Provide the [x, y] coordinate of the cell's center where the given text is located.  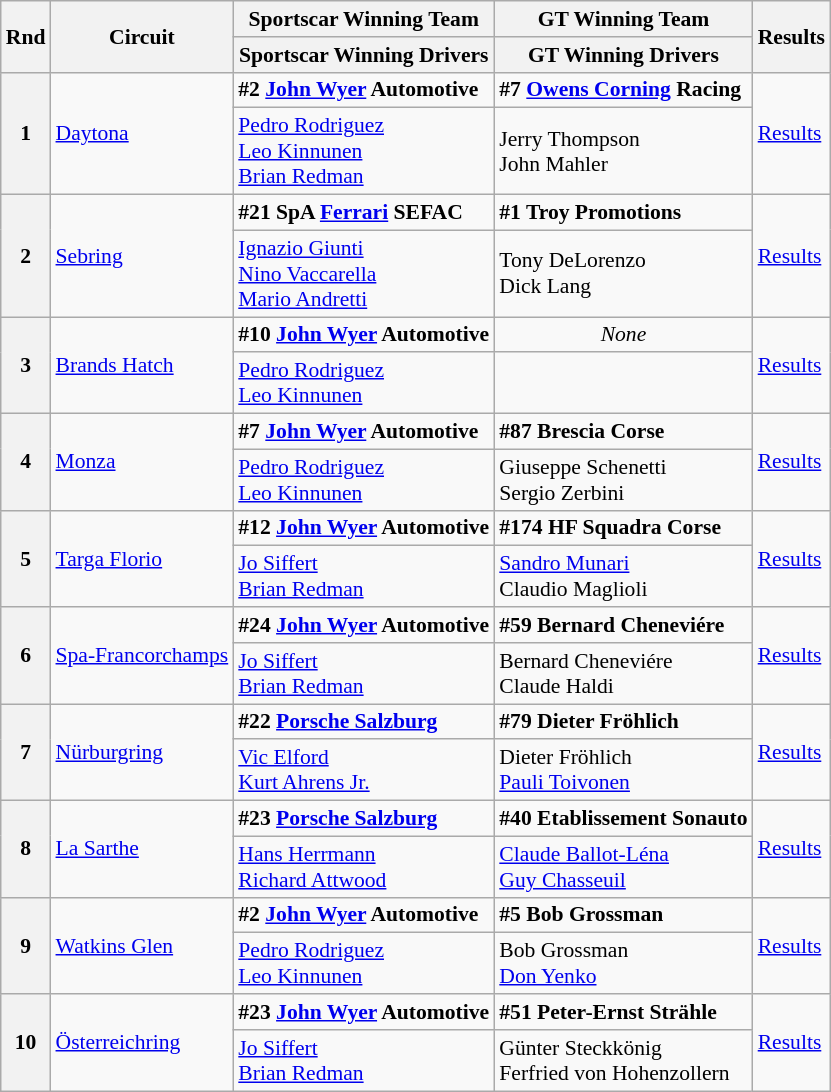
#22 Porsche Salzburg [364, 722]
Nürburgring [142, 752]
Watkins Glen [142, 946]
Vic Elford Kurt Ahrens Jr. [364, 770]
Hans Herrmann Richard Attwood [364, 866]
6 [26, 656]
#24 John Wyer Automotive [364, 625]
10 [26, 1042]
GT Winning Drivers [623, 55]
Daytona [142, 133]
#87 Brescia Corse [623, 432]
Jerry Thompson John Mahler [623, 152]
9 [26, 946]
Giuseppe Schenetti Sergio Zerbini [623, 480]
Ignazio Giunti Nino Vaccarella Mario Andretti [364, 274]
Brands Hatch [142, 366]
GT Winning Team [623, 19]
1 [26, 133]
#79 Dieter Fröhlich [623, 722]
Sandro Munari Claudio Maglioli [623, 576]
#21 SpA Ferrari SEFAC [364, 213]
#7 Owens Corning Racing [623, 90]
Sportscar Winning Drivers [364, 55]
2 [26, 256]
#1 Troy Promotions [623, 213]
#7 John Wyer Automotive [364, 432]
7 [26, 752]
8 [26, 850]
Rnd [26, 36]
#10 John Wyer Automotive [364, 335]
#51 Peter-Ernst Strähle [623, 1012]
La Sarthe [142, 850]
Circuit [142, 36]
#23 John Wyer Automotive [364, 1012]
Claude Ballot-Léna Guy Chasseuil [623, 866]
Günter Steckkönig Ferfried von Hohenzollern [623, 1060]
Targa Florio [142, 558]
#12 John Wyer Automotive [364, 528]
5 [26, 558]
Bernard Cheneviére Claude Haldi [623, 674]
#5 Bob Grossman [623, 915]
Dieter Fröhlich Pauli Toivonen [623, 770]
Pedro Rodriguez Leo Kinnunen Brian Redman [364, 152]
None [623, 335]
#174 HF Squadra Corse [623, 528]
Bob Grossman Don Yenko [623, 964]
#23 Porsche Salzburg [364, 819]
Tony DeLorenzo Dick Lang [623, 274]
Sebring [142, 256]
Spa-Francorchamps [142, 656]
4 [26, 462]
Österreichring [142, 1042]
Sportscar Winning Team [364, 19]
Monza [142, 462]
3 [26, 366]
#59 Bernard Cheneviére [623, 625]
#40 Etablissement Sonauto [623, 819]
